Find where the given text appears and provide that cell's center as (x, y) coordinate. 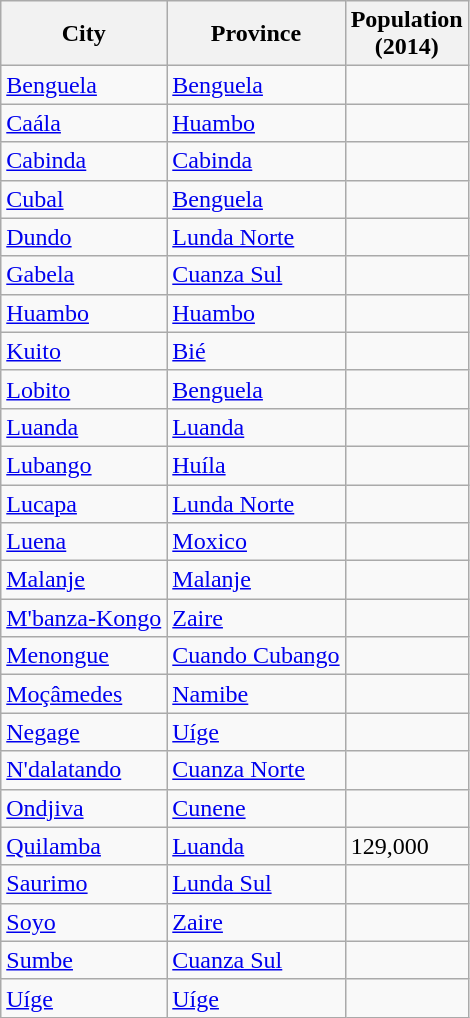
Dundo (84, 237)
City (84, 34)
Population(2014) (406, 34)
Moçâmedes (84, 694)
Province (256, 34)
Bié (256, 351)
Gabela (84, 275)
Cubal (84, 199)
Huíla (256, 465)
Soyo (84, 922)
Caála (84, 123)
129,000 (406, 846)
Cuanza Norte (256, 770)
Lubango (84, 465)
Kuito (84, 351)
Sumbe (84, 960)
Namibe (256, 694)
Lucapa (84, 503)
N'dalatando (84, 770)
M'banza-Kongo (84, 618)
Quilamba (84, 846)
Luena (84, 542)
Cuando Cubango (256, 656)
Saurimo (84, 884)
Moxico (256, 542)
Ondjiva (84, 808)
Cunene (256, 808)
Lunda Sul (256, 884)
Lobito (84, 389)
Menongue (84, 656)
Negage (84, 732)
